Find where the given text appears and provide that cell's center as [X, Y] coordinate. 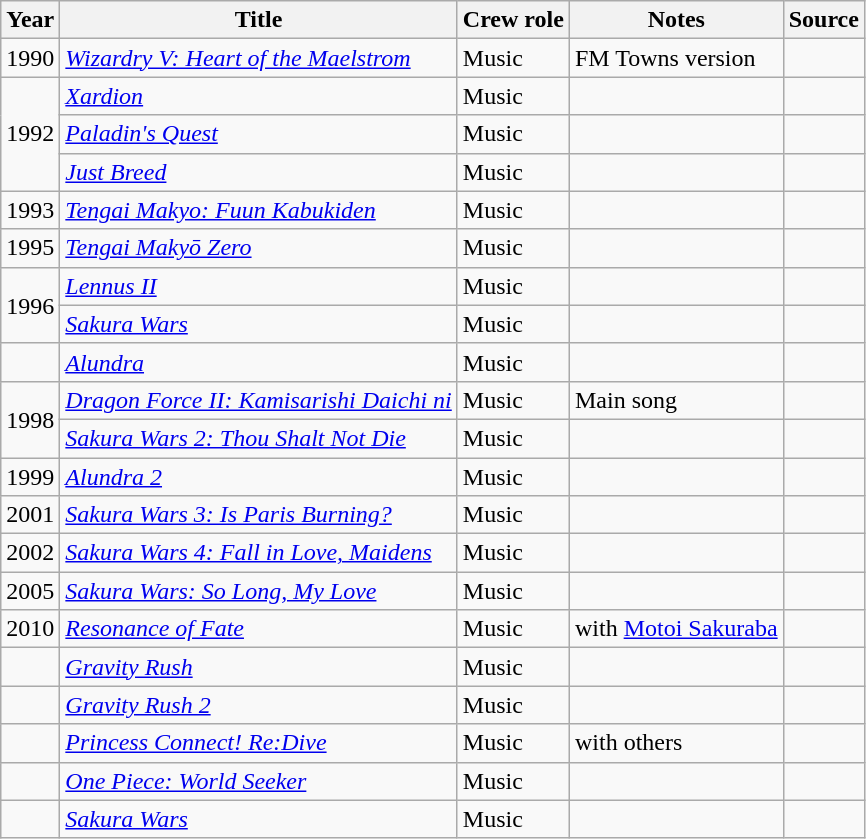
1996 [30, 305]
1995 [30, 248]
Alundra [258, 362]
Gravity Rush 2 [258, 705]
Source [824, 20]
Tengai Makyo: Fuun Kabukiden [258, 210]
1998 [30, 419]
Just Breed [258, 172]
2005 [30, 591]
Main song [676, 400]
Crew role [513, 20]
One Piece: World Seeker [258, 781]
1992 [30, 134]
Alundra 2 [258, 477]
Dragon Force II: Kamisarishi Daichi ni [258, 400]
with others [676, 743]
Paladin's Quest [258, 134]
Notes [676, 20]
Gravity Rush [258, 667]
Xardion [258, 96]
Resonance of Fate [258, 629]
with Motoi Sakuraba [676, 629]
Princess Connect! Re:Dive [258, 743]
2002 [30, 553]
2010 [30, 629]
1990 [30, 58]
Year [30, 20]
FM Towns version [676, 58]
2001 [30, 515]
Sakura Wars: So Long, My Love [258, 591]
1993 [30, 210]
1999 [30, 477]
Wizardry V: Heart of the Maelstrom [258, 58]
Sakura Wars 4: Fall in Love, Maidens [258, 553]
Sakura Wars 3: Is Paris Burning? [258, 515]
Sakura Wars 2: Thou Shalt Not Die [258, 438]
Lennus II [258, 286]
Title [258, 20]
Tengai Makyō Zero [258, 248]
